Detect which cell encompasses the target text, then output its [X, Y] center coordinate. 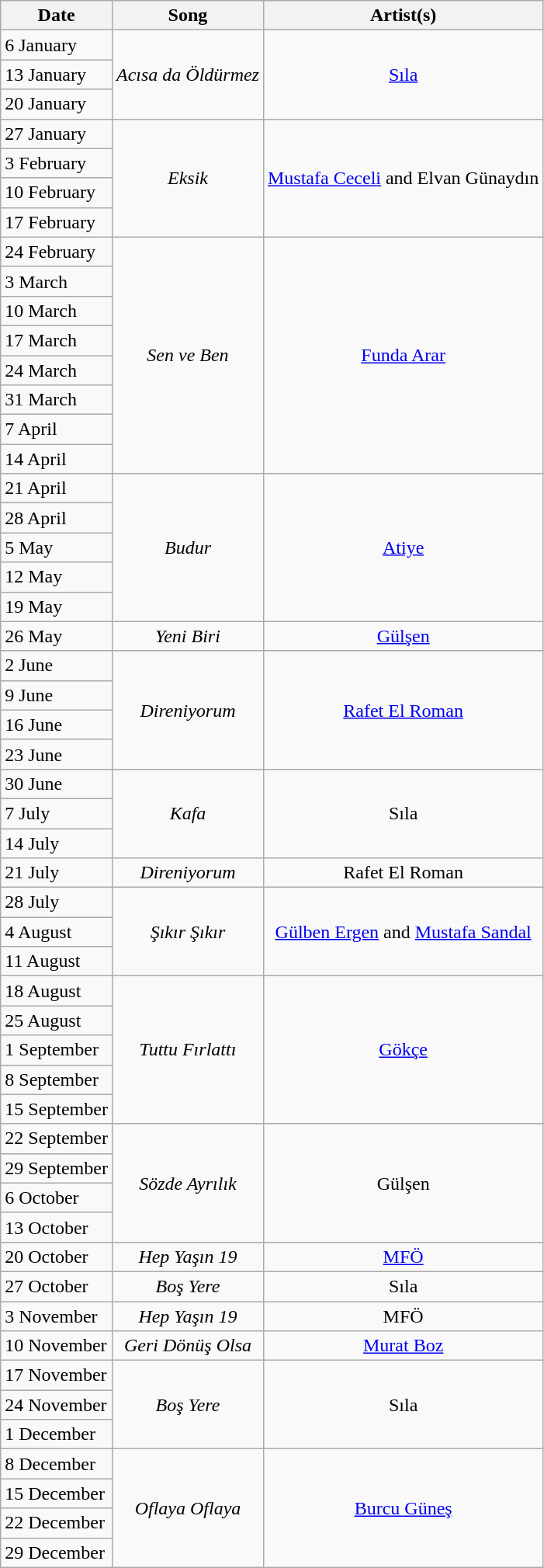
Acısa da Öldürmez [188, 75]
Gülben Ergen and Mustafa Sandal [403, 932]
12 May [57, 577]
Tuttu Fırlattı [188, 1050]
15 September [57, 1109]
Oflaya Oflaya [188, 1508]
29 December [57, 1552]
Şıkır Şıkır [188, 932]
29 September [57, 1168]
13 October [57, 1227]
2 June [57, 666]
24 March [57, 370]
5 May [57, 548]
19 May [57, 607]
Date [57, 16]
Song [188, 16]
6 October [57, 1198]
1 September [57, 1050]
24 February [57, 252]
20 January [57, 104]
1 December [57, 1434]
10 February [57, 193]
14 April [57, 459]
11 August [57, 961]
27 October [57, 1286]
Geri Dönüş Olsa [188, 1346]
8 December [57, 1464]
Mustafa Ceceli and Elvan Günaydın [403, 178]
14 July [57, 843]
10 March [57, 311]
Artist(s) [403, 16]
15 December [57, 1493]
25 August [57, 1020]
Sen ve Ben [188, 355]
31 March [57, 400]
22 December [57, 1523]
21 April [57, 488]
28 July [57, 902]
Budur [188, 548]
17 February [57, 222]
7 April [57, 429]
Burcu Güneş [403, 1508]
13 January [57, 75]
30 June [57, 784]
17 March [57, 340]
Funda Arar [403, 355]
3 November [57, 1316]
Atiye [403, 548]
Sözde Ayrılık [188, 1183]
27 January [57, 134]
Eksik [188, 178]
22 September [57, 1139]
20 October [57, 1257]
24 November [57, 1405]
Gökçe [403, 1050]
8 September [57, 1080]
7 July [57, 813]
Kafa [188, 813]
10 November [57, 1346]
6 January [57, 45]
23 June [57, 754]
3 March [57, 281]
28 April [57, 518]
Murat Boz [403, 1346]
16 June [57, 725]
17 November [57, 1375]
Yeni Biri [188, 636]
3 February [57, 163]
21 July [57, 873]
18 August [57, 991]
4 August [57, 932]
26 May [57, 636]
9 June [57, 695]
